Detect which cell encompasses the target text, then output its (X, Y) center coordinate. 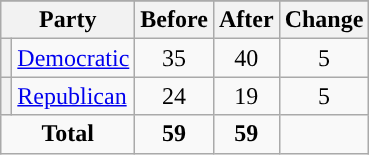
Republican (74, 96)
35 (174, 58)
Change (324, 20)
24 (174, 96)
19 (246, 96)
Total (68, 134)
After (246, 20)
Before (174, 20)
Party (68, 20)
Democratic (74, 58)
40 (246, 58)
